Pinpoint the cell where the given text exists, returning its [X, Y] midpoint coordinate. 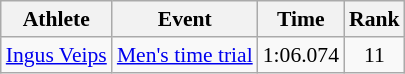
11 [374, 55]
Rank [374, 19]
1:06.074 [301, 55]
Event [185, 19]
Athlete [56, 19]
Ingus Veips [56, 55]
Men's time trial [185, 55]
Time [301, 19]
